Pinpoint the cell where the given text exists, returning its (x, y) midpoint coordinate. 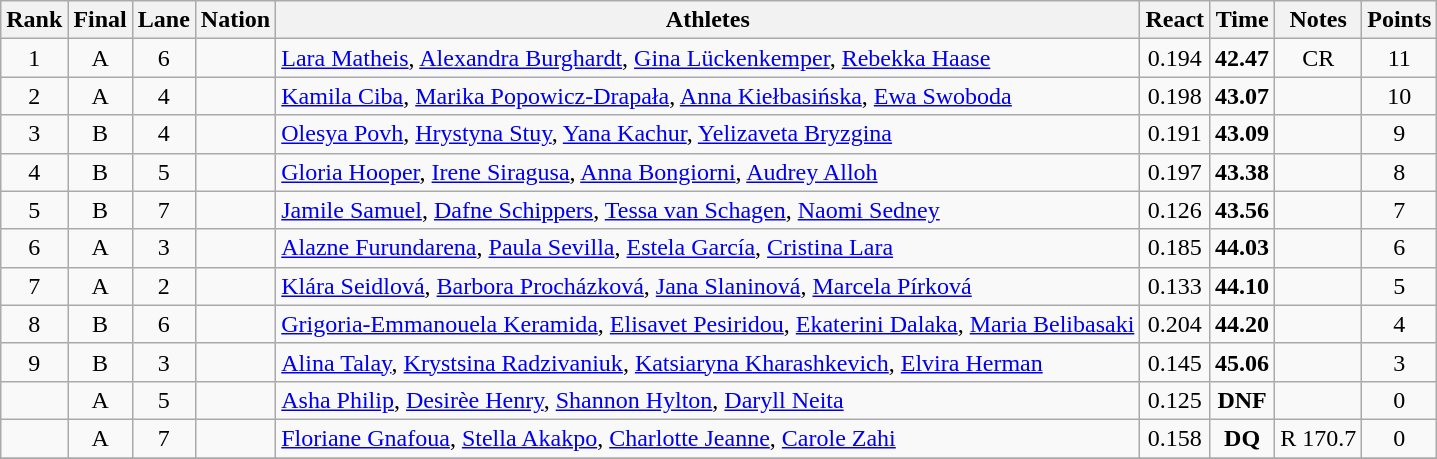
Gloria Hooper, Irene Siragusa, Anna Bongiorni, Audrey Alloh (708, 172)
0.204 (1175, 324)
43.07 (1242, 96)
Asha Philip, Desirèe Henry, Shannon Hylton, Daryll Neita (708, 400)
43.56 (1242, 210)
0.158 (1175, 438)
Notes (1318, 20)
Grigoria-Emmanouela Keramida, Elisavet Pesiridou, Ekaterini Dalaka, Maria Belibasaki (708, 324)
45.06 (1242, 362)
Points (1400, 20)
0.126 (1175, 210)
0.133 (1175, 286)
DQ (1242, 438)
Floriane Gnafoua, Stella Akakpo, Charlotte Jeanne, Carole Zahi (708, 438)
Lara Matheis, Alexandra Burghardt, Gina Lückenkemper, Rebekka Haase (708, 58)
Alina Talay, Krystsina Radzivaniuk, Katsiaryna Kharashkevich, Elvira Herman (708, 362)
0.145 (1175, 362)
44.03 (1242, 248)
43.09 (1242, 134)
Jamile Samuel, Dafne Schippers, Tessa van Schagen, Naomi Sedney (708, 210)
0.194 (1175, 58)
0.197 (1175, 172)
R 170.7 (1318, 438)
1 (34, 58)
44.20 (1242, 324)
Rank (34, 20)
CR (1318, 58)
Alazne Furundarena, Paula Sevilla, Estela García, Cristina Lara (708, 248)
Nation (235, 20)
10 (1400, 96)
0.191 (1175, 134)
43.38 (1242, 172)
0.125 (1175, 400)
Athletes (708, 20)
Final (100, 20)
11 (1400, 58)
42.47 (1242, 58)
44.10 (1242, 286)
Klára Seidlová, Barbora Procházková, Jana Slaninová, Marcela Pírková (708, 286)
Lane (164, 20)
Olesya Povh, Hrystyna Stuy, Yana Kachur, Yelizaveta Bryzgina (708, 134)
0.198 (1175, 96)
Kamila Ciba, Marika Popowicz-Drapała, Anna Kiełbasińska, Ewa Swoboda (708, 96)
0.185 (1175, 248)
Time (1242, 20)
React (1175, 20)
DNF (1242, 400)
